Determine the [X, Y] coordinate at the center of the cell enclosing the given text.  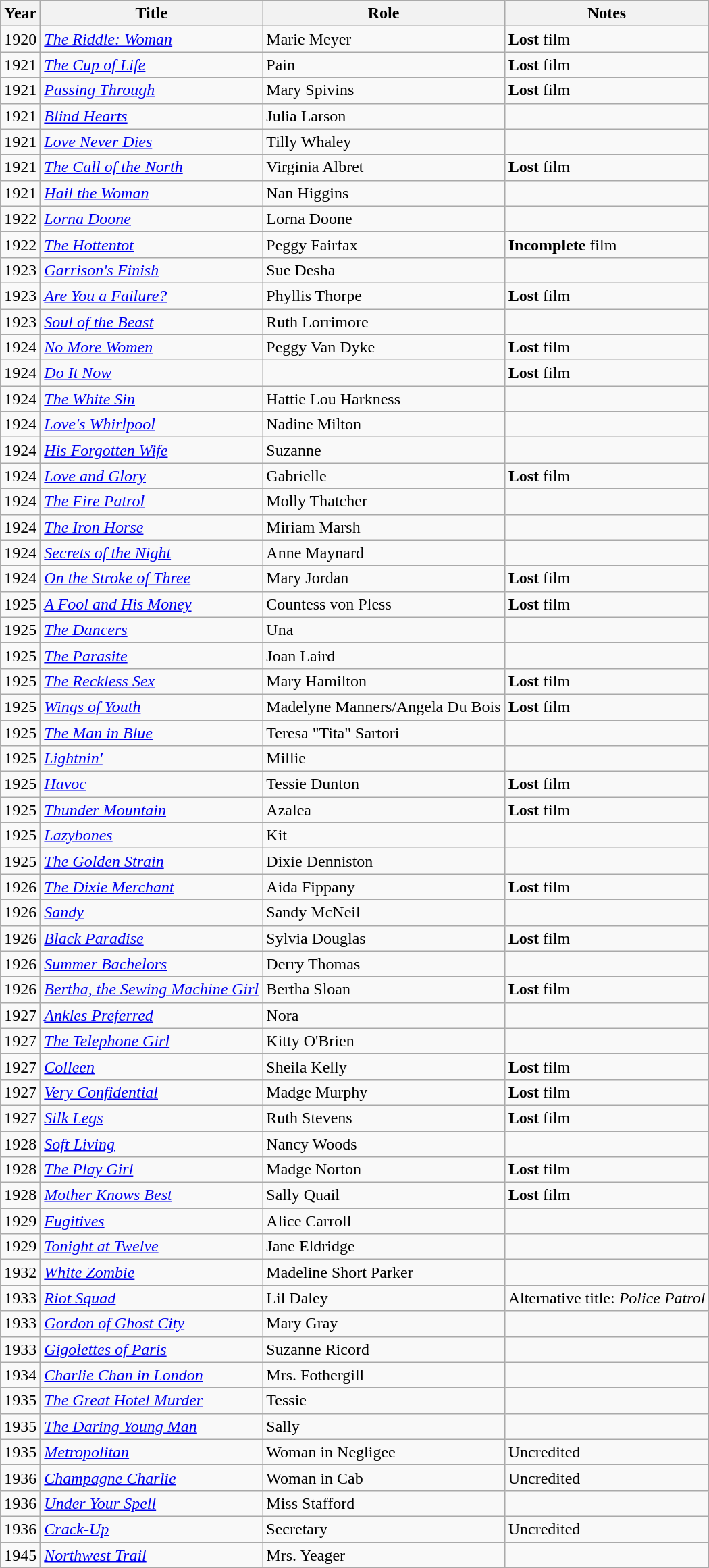
The Call of the North [151, 167]
Pain [384, 65]
Hattie Lou Harkness [384, 399]
Role [384, 13]
Ruth Lorrimore [384, 322]
Mother Knows Best [151, 1195]
Notes [606, 13]
Tilly Whaley [384, 142]
Madelyne Manners/Angela Du Bois [384, 707]
The Riddle: Woman [151, 39]
The Daring Young Man [151, 1426]
Tessie [384, 1401]
Molly Thatcher [384, 502]
Tonight at Twelve [151, 1247]
Hail the Woman [151, 193]
Charlie Chan in London [151, 1375]
Champagne Charlie [151, 1478]
Gordon of Ghost City [151, 1324]
Nancy Woods [384, 1144]
Lazybones [151, 836]
The Hottentot [151, 244]
Madeline Short Parker [384, 1272]
The Dancers [151, 630]
A Fool and His Money [151, 604]
His Forgotten Wife [151, 450]
Mary Jordan [384, 578]
Madge Murphy [384, 1092]
Virginia Albret [384, 167]
Anne Maynard [384, 553]
Nora [384, 1015]
Bertha Sloan [384, 990]
Secretary [384, 1529]
Marie Meyer [384, 39]
Northwest Trail [151, 1555]
Sue Desha [384, 270]
Ankles Preferred [151, 1015]
Incomplete film [606, 244]
Silk Legs [151, 1118]
Soul of the Beast [151, 322]
Alice Carroll [384, 1221]
Blind Hearts [151, 116]
Love and Glory [151, 476]
Gigolettes of Paris [151, 1349]
Metropolitan [151, 1452]
No More Women [151, 348]
Dixie Denniston [384, 861]
White Zombie [151, 1272]
The Reckless Sex [151, 681]
Sandy [151, 913]
Sally [384, 1426]
Peggy Van Dyke [384, 348]
Woman in Cab [384, 1478]
The Great Hotel Murder [151, 1401]
The Play Girl [151, 1170]
Summer Bachelors [151, 964]
The Cup of Life [151, 65]
Alternative title: Police Patrol [606, 1298]
Year [20, 13]
Lil Daley [384, 1298]
1920 [20, 39]
The Telephone Girl [151, 1041]
The Dixie Merchant [151, 887]
Millie [384, 759]
Very Confidential [151, 1092]
Jane Eldridge [384, 1247]
Fugitives [151, 1221]
Teresa "Tita" Sartori [384, 732]
Love's Whirlpool [151, 425]
Thunder Mountain [151, 810]
Are You a Failure? [151, 296]
Colleen [151, 1066]
Joan Laird [384, 655]
1934 [20, 1375]
Black Paradise [151, 938]
Sally Quail [384, 1195]
The Fire Patrol [151, 502]
Suzanne [384, 450]
Ruth Stevens [384, 1118]
Riot Squad [151, 1298]
On the Stroke of Three [151, 578]
Havoc [151, 784]
Sylvia Douglas [384, 938]
The Man in Blue [151, 732]
The Golden Strain [151, 861]
Title [151, 13]
Under Your Spell [151, 1503]
Derry Thomas [384, 964]
Love Never Dies [151, 142]
Sandy McNeil [384, 913]
Nadine Milton [384, 425]
Passing Through [151, 90]
Woman in Negligee [384, 1452]
The Iron Horse [151, 527]
Una [384, 630]
Suzanne Ricord [384, 1349]
Kit [384, 836]
Do It Now [151, 373]
Aida Fippany [384, 887]
1932 [20, 1272]
Mrs. Fothergill [384, 1375]
The Parasite [151, 655]
Sheila Kelly [384, 1066]
Mary Hamilton [384, 681]
Mary Gray [384, 1324]
Bertha, the Sewing Machine Girl [151, 990]
Azalea [384, 810]
Kitty O'Brien [384, 1041]
The White Sin [151, 399]
Tessie Dunton [384, 784]
Julia Larson [384, 116]
Wings of Youth [151, 707]
Gabrielle [384, 476]
Nan Higgins [384, 193]
Secrets of the Night [151, 553]
Miss Stafford [384, 1503]
1945 [20, 1555]
Garrison's Finish [151, 270]
Miriam Marsh [384, 527]
Crack-Up [151, 1529]
Lightnin' [151, 759]
Mrs. Yeager [384, 1555]
Madge Norton [384, 1170]
Phyllis Thorpe [384, 296]
Soft Living [151, 1144]
Countess von Pless [384, 604]
Mary Spivins [384, 90]
Peggy Fairfax [384, 244]
